Pinpoint the cell where the given text exists, returning its (x, y) midpoint coordinate. 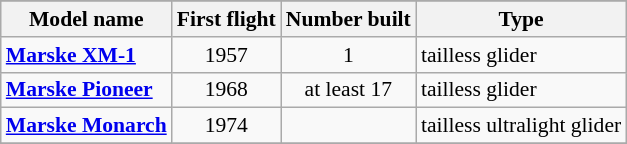
Marske Pioneer (86, 90)
Type (521, 19)
Marske Monarch (86, 126)
1968 (226, 90)
First flight (226, 19)
Model name (86, 19)
tailless ultralight glider (521, 126)
1 (348, 55)
Marske XM-1 (86, 55)
1957 (226, 55)
Number built (348, 19)
at least 17 (348, 90)
1974 (226, 126)
